Detect which cell encompasses the target text, then output its [X, Y] center coordinate. 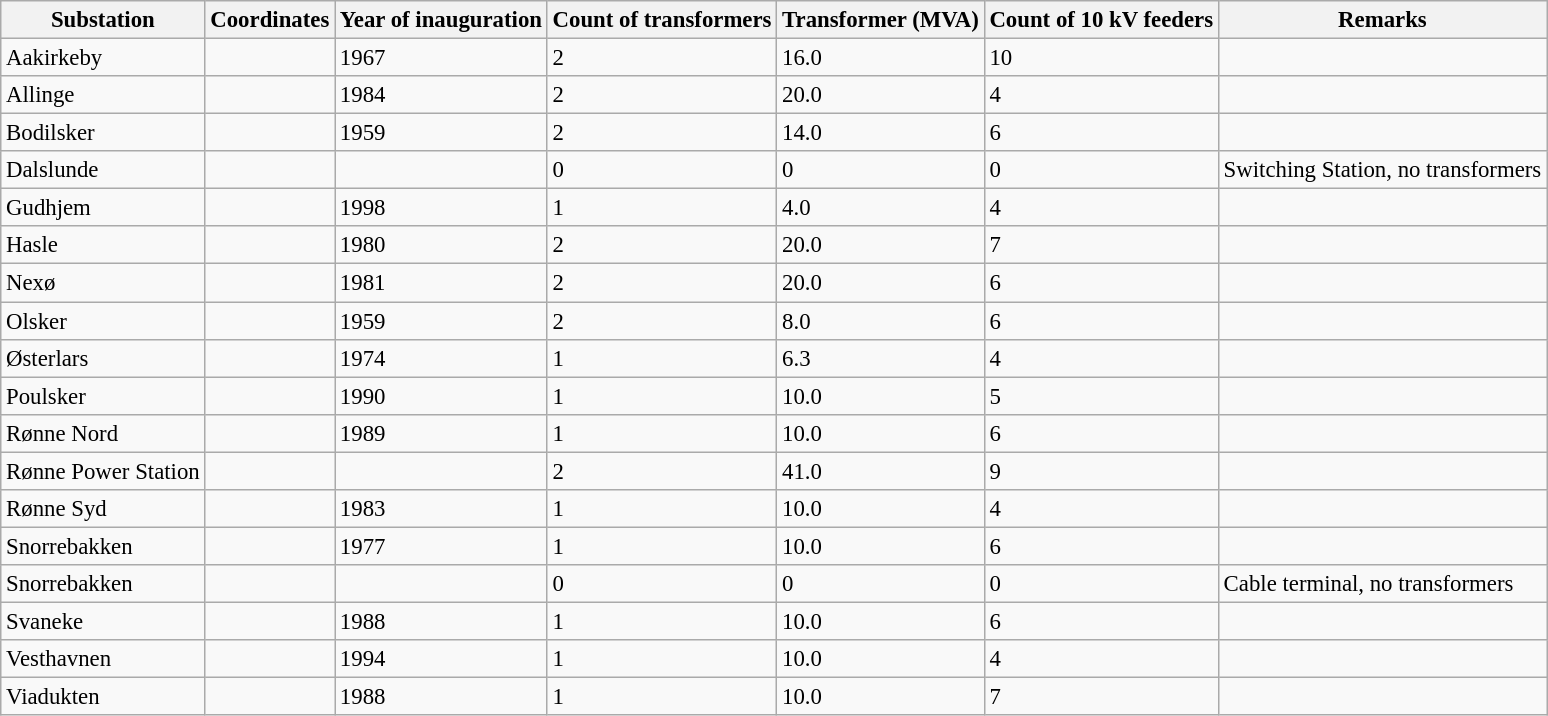
Viadukten [103, 697]
1981 [442, 283]
Transformer (MVA) [880, 20]
1977 [442, 546]
1984 [442, 95]
Gudhjem [103, 208]
6.3 [880, 358]
Count of 10 kV feeders [1101, 20]
Dalslunde [103, 170]
1994 [442, 659]
9 [1101, 471]
5 [1101, 396]
14.0 [880, 133]
Remarks [1382, 20]
41.0 [880, 471]
Year of inauguration [442, 20]
Bodilsker [103, 133]
8.0 [880, 321]
1967 [442, 58]
Count of transformers [662, 20]
Østerlars [103, 358]
1983 [442, 509]
Allinge [103, 95]
10 [1101, 58]
1980 [442, 245]
Coordinates [270, 20]
Nexø [103, 283]
4.0 [880, 208]
1998 [442, 208]
Switching Station, no transformers [1382, 170]
Substation [103, 20]
Poulsker [103, 396]
Olsker [103, 321]
Cable terminal, no transformers [1382, 584]
1990 [442, 396]
16.0 [880, 58]
Aakirkeby [103, 58]
Hasle [103, 245]
1989 [442, 433]
Svaneke [103, 621]
1974 [442, 358]
Rønne Power Station [103, 471]
Rønne Syd [103, 509]
Rønne Nord [103, 433]
Vesthavnen [103, 659]
